Return the [x, y] coordinate for the center point of the cell that contains the specified text.  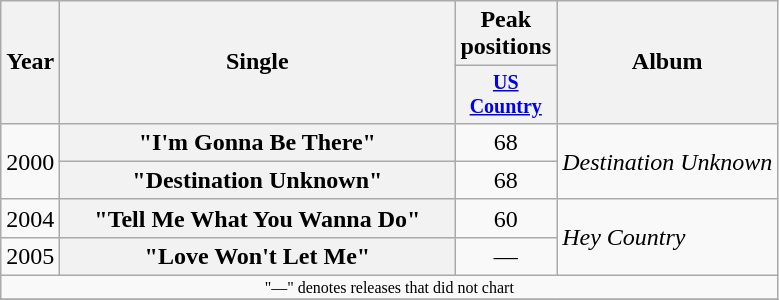
"Tell Me What You Wanna Do" [258, 218]
Single [258, 62]
Peak positions [506, 34]
"Love Won't Let Me" [258, 256]
— [506, 256]
2004 [30, 218]
Hey Country [668, 237]
60 [506, 218]
Album [668, 62]
"I'm Gonna Be There" [258, 142]
2000 [30, 161]
"—" denotes releases that did not chart [390, 288]
Destination Unknown [668, 161]
US Country [506, 94]
"Destination Unknown" [258, 180]
2005 [30, 256]
Year [30, 62]
